Find where the given text appears and provide that cell's center as (X, Y) coordinate. 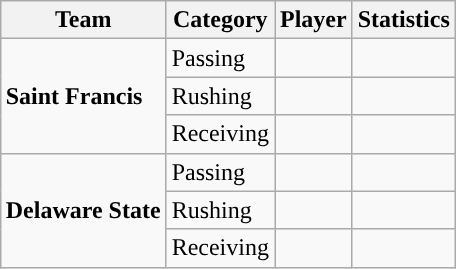
Saint Francis (83, 96)
Statistics (404, 20)
Player (313, 20)
Category (220, 20)
Team (83, 20)
Delaware State (83, 210)
